Extract the (X, Y) coordinate from the center of the cell holding the provided text.  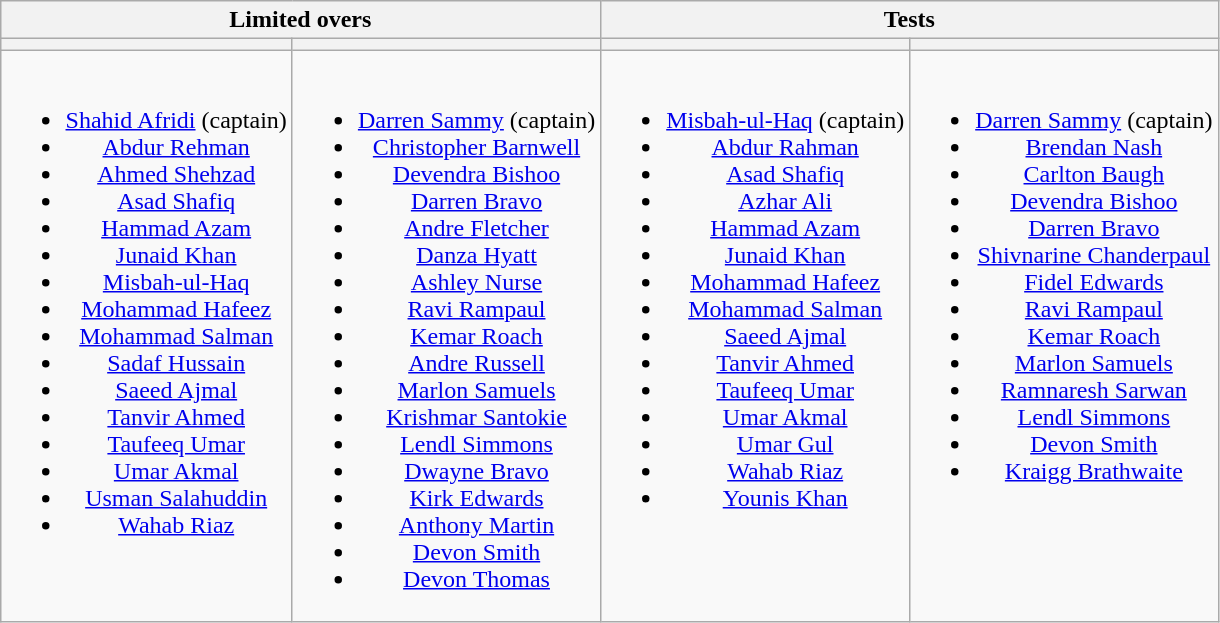
Limited overs (300, 20)
Tests (910, 20)
